Identify which cell holds the provided text, then report its (x, y) central coordinate. 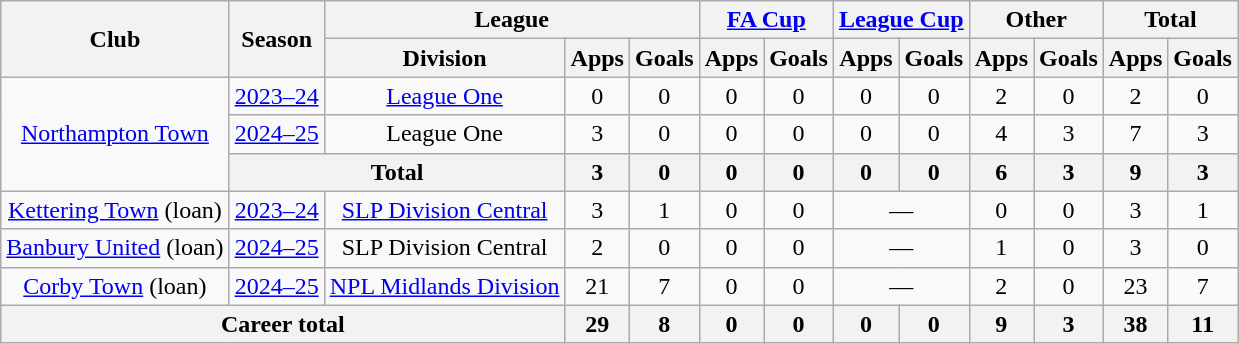
League Cup (901, 20)
Corby Town (loan) (115, 286)
8 (664, 324)
38 (1135, 324)
21 (597, 286)
Season (276, 39)
Other (1036, 20)
4 (1001, 134)
Division (444, 58)
Club (115, 39)
6 (1001, 172)
Kettering Town (loan) (115, 210)
Northampton Town (115, 134)
FA Cup (766, 20)
29 (597, 324)
Banbury United (loan) (115, 248)
23 (1135, 286)
11 (1203, 324)
Career total (283, 324)
League (512, 20)
NPL Midlands Division (444, 286)
